Find where the given text appears and provide that cell's center as (X, Y) coordinate. 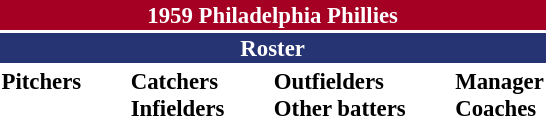
1959 Philadelphia Phillies (272, 15)
Roster (272, 48)
